Provide the [X, Y] coordinate of the cell's center where the given text is located.  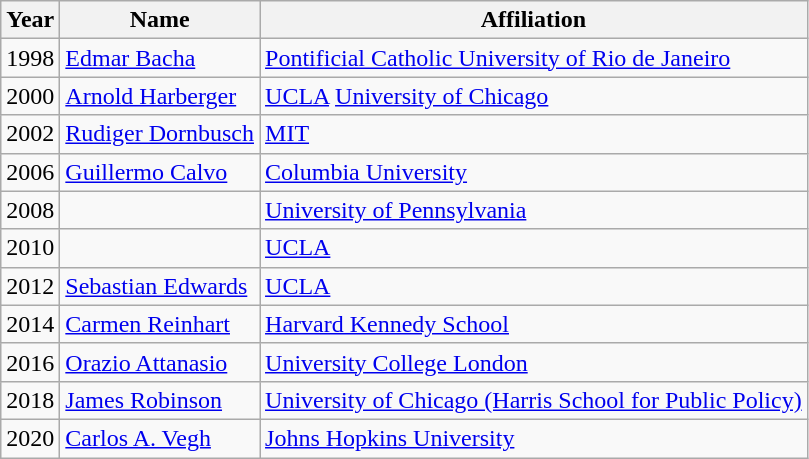
Name [160, 20]
1998 [30, 58]
University of Pennsylvania [534, 210]
2008 [30, 210]
Year [30, 20]
2020 [30, 438]
UCLA University of Chicago [534, 96]
2006 [30, 172]
Pontificial Catholic University of Rio de Janeiro [534, 58]
2002 [30, 134]
2000 [30, 96]
2012 [30, 286]
Sebastian Edwards [160, 286]
University of Chicago (Harris School for Public Policy) [534, 400]
2018 [30, 400]
2010 [30, 248]
Harvard Kennedy School [534, 324]
2014 [30, 324]
Affiliation [534, 20]
Carmen Reinhart [160, 324]
Guillermo Calvo [160, 172]
Rudiger Dornbusch [160, 134]
University College London [534, 362]
Orazio Attanasio [160, 362]
2016 [30, 362]
Edmar Bacha [160, 58]
Carlos A. Vegh [160, 438]
Johns Hopkins University [534, 438]
Arnold Harberger [160, 96]
James Robinson [160, 400]
MIT [534, 134]
Columbia University [534, 172]
